Identify which cell holds the provided text, then report its [x, y] central coordinate. 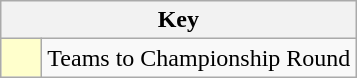
Teams to Championship Round [199, 58]
Key [178, 20]
